Locate the cell with the specified text and output its [X, Y] center coordinate. 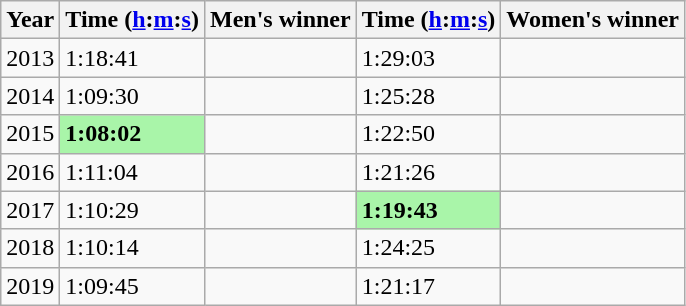
2019 [30, 286]
1:22:50 [428, 134]
1:10:29 [132, 210]
Men's winner [280, 20]
1:11:04 [132, 172]
2015 [30, 134]
1:24:25 [428, 248]
1:18:41 [132, 58]
1:08:02 [132, 134]
1:21:26 [428, 172]
Year [30, 20]
1:09:45 [132, 286]
1:21:17 [428, 286]
2017 [30, 210]
1:25:28 [428, 96]
2014 [30, 96]
1:19:43 [428, 210]
Women's winner [593, 20]
1:09:30 [132, 96]
2016 [30, 172]
2018 [30, 248]
1:29:03 [428, 58]
2013 [30, 58]
1:10:14 [132, 248]
